For the text-containing cell, return its midpoint in [x, y] coordinate format. 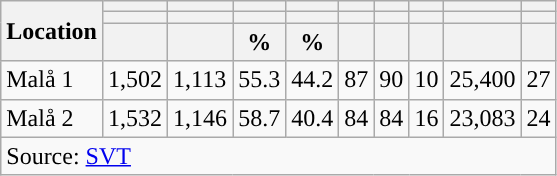
1,532 [134, 118]
1,502 [134, 80]
40.4 [312, 118]
87 [356, 80]
27 [538, 80]
23,083 [482, 118]
16 [426, 118]
10 [426, 80]
Malå 1 [52, 80]
24 [538, 118]
1,113 [200, 80]
Source: SVT [278, 156]
Malå 2 [52, 118]
Location [52, 31]
25,400 [482, 80]
58.7 [260, 118]
44.2 [312, 80]
55.3 [260, 80]
90 [392, 80]
1,146 [200, 118]
